Locate the cell with the specified text and output its [x, y] center coordinate. 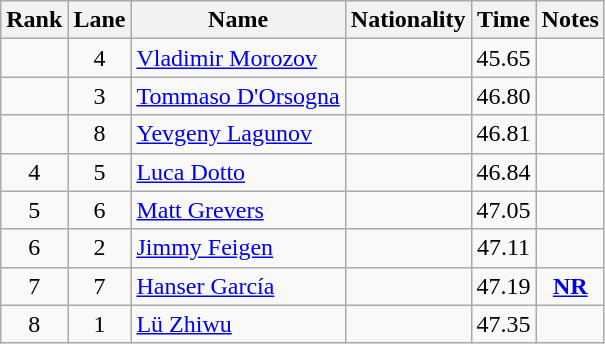
Yevgeny Lagunov [238, 134]
47.11 [504, 248]
46.84 [504, 172]
3 [100, 96]
Lane [100, 20]
2 [100, 248]
Lü Zhiwu [238, 324]
47.19 [504, 286]
Jimmy Feigen [238, 248]
Vladimir Morozov [238, 58]
47.05 [504, 210]
Time [504, 20]
NR [570, 286]
Name [238, 20]
Notes [570, 20]
Nationality [408, 20]
Tommaso D'Orsogna [238, 96]
46.80 [504, 96]
Rank [34, 20]
Luca Dotto [238, 172]
47.35 [504, 324]
1 [100, 324]
45.65 [504, 58]
Matt Grevers [238, 210]
Hanser García [238, 286]
46.81 [504, 134]
